Extract the [x, y] coordinate from the center of the cell holding the provided text.  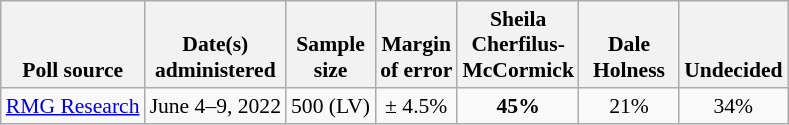
45% [518, 106]
34% [733, 106]
Undecided [733, 44]
Date(s)administered [216, 44]
Marginof error [416, 44]
Poll source [73, 44]
21% [629, 106]
RMG Research [73, 106]
June 4–9, 2022 [216, 106]
DaleHolness [629, 44]
± 4.5% [416, 106]
500 (LV) [330, 106]
Samplesize [330, 44]
SheilaCherfilus-McCormick [518, 44]
